Scan for the cell matching the given text and deliver its (x, y) coordinate at center. 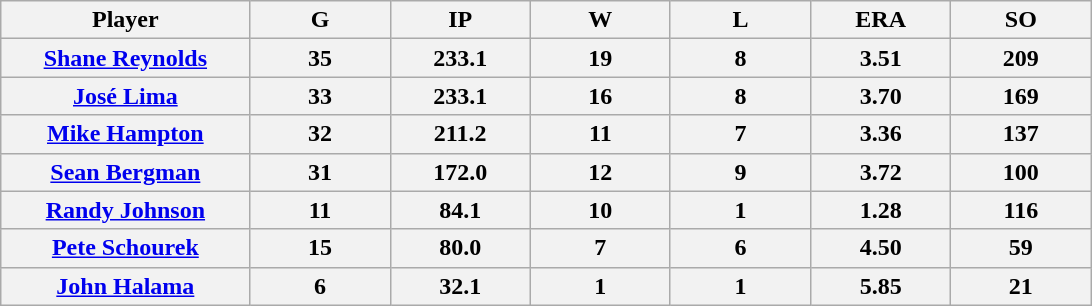
116 (1021, 210)
ERA (881, 20)
L (740, 20)
10 (600, 210)
4.50 (881, 248)
84.1 (460, 210)
Player (126, 20)
80.0 (460, 248)
9 (740, 172)
1.28 (881, 210)
16 (600, 96)
137 (1021, 134)
5.85 (881, 286)
John Halama (126, 286)
Pete Schourek (126, 248)
32 (320, 134)
15 (320, 248)
W (600, 20)
3.36 (881, 134)
Shane Reynolds (126, 58)
12 (600, 172)
100 (1021, 172)
31 (320, 172)
Mike Hampton (126, 134)
SO (1021, 20)
19 (600, 58)
3.70 (881, 96)
G (320, 20)
169 (1021, 96)
211.2 (460, 134)
21 (1021, 286)
Randy Johnson (126, 210)
59 (1021, 248)
32.1 (460, 286)
Sean Bergman (126, 172)
IP (460, 20)
172.0 (460, 172)
209 (1021, 58)
35 (320, 58)
33 (320, 96)
3.72 (881, 172)
José Lima (126, 96)
3.51 (881, 58)
